Provide the [X, Y] coordinate of the cell's center where the given text is located.  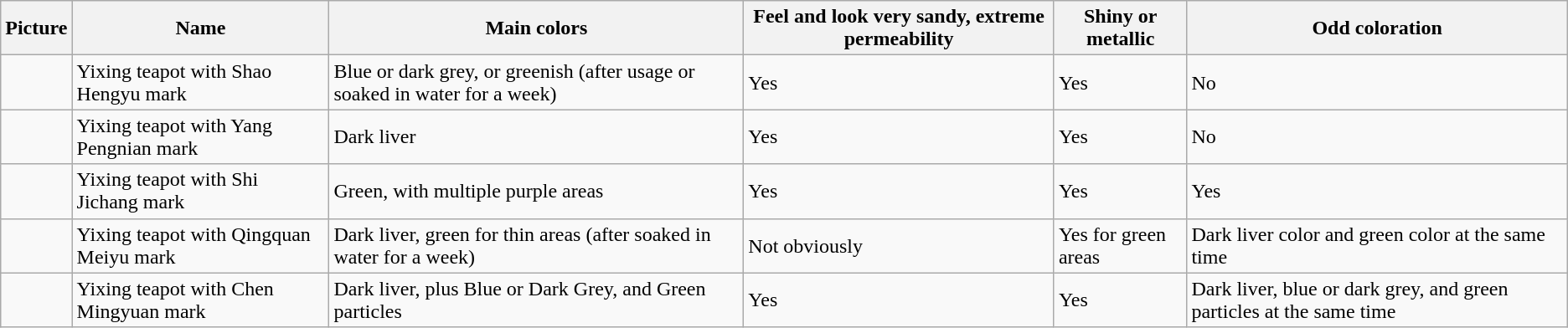
Blue or dark grey, or greenish (after usage or soaked in water for a week) [536, 82]
Name [201, 28]
Yixing teapot with Qingquan Meiyu mark [201, 246]
Main colors [536, 28]
Feel and look very sandy, extreme permeability [900, 28]
Shiny or metallic [1121, 28]
Yes for green areas [1121, 246]
Dark liver, green for thin areas (after soaked in water for a week) [536, 246]
Odd coloration [1377, 28]
Picture [37, 28]
Yixing teapot with Chen Mingyuan mark [201, 300]
Yixing teapot with Yang Pengnian mark [201, 137]
Dark liver, blue or dark grey, and green particles at the same time [1377, 300]
Green, with multiple purple areas [536, 191]
Yixing teapot with Shi Jichang mark [201, 191]
Dark liver color and green color at the same time [1377, 246]
Not obviously [900, 246]
Yixing teapot with Shao Hengyu mark [201, 82]
Dark liver, plus Blue or Dark Grey, and Green particles [536, 300]
Dark liver [536, 137]
